Find where the given text appears and provide that cell's center as [x, y] coordinate. 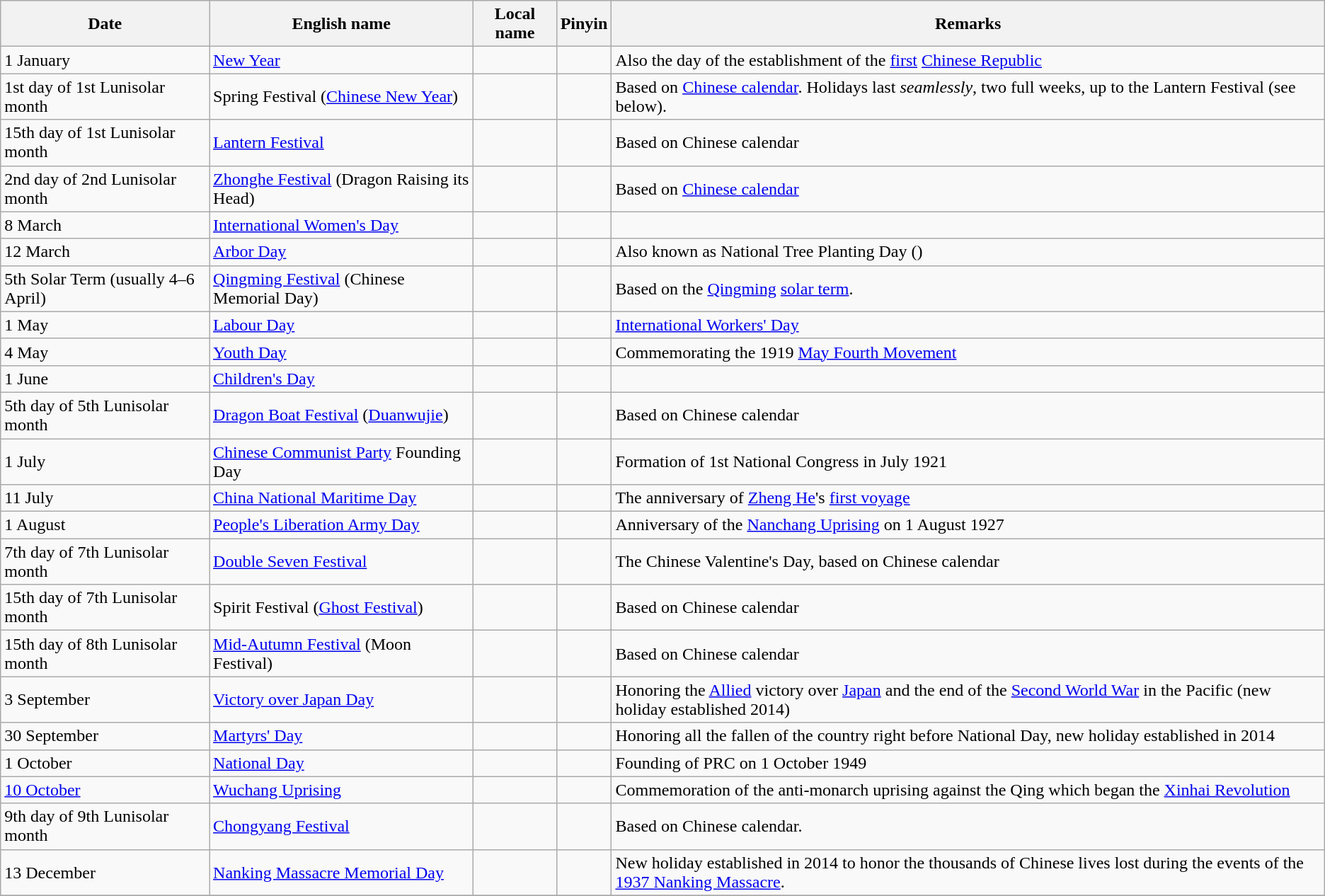
New Year [341, 60]
New holiday established in 2014 to honor the thousands of Chinese lives lost during the events of the 1937 Nanking Massacre. [968, 872]
1 August [105, 525]
12 March [105, 252]
Chinese Communist Party Founding Day [341, 461]
15th day of 7th Lunisolar month [105, 607]
National Day [341, 763]
1 January [105, 60]
Spring Festival (Chinese New Year) [341, 96]
Also known as National Tree Planting Day () [968, 252]
1st day of 1st Lunisolar month [105, 96]
Wuchang Uprising [341, 790]
Formation of 1st National Congress in July 1921 [968, 461]
30 September [105, 736]
China National Maritime Day [341, 498]
9th day of 9th Lunisolar month [105, 827]
8 March [105, 225]
1 October [105, 763]
Based on Chinese calendar. [968, 827]
Spirit Festival (Ghost Festival) [341, 607]
Remarks [968, 24]
Victory over Japan Day [341, 699]
Honoring the Allied victory over Japan and the end of the Second World War in the Pacific (new holiday established 2014) [968, 699]
15th day of 1st Lunisolar month [105, 143]
The anniversary of Zheng He's first voyage [968, 498]
1 June [105, 379]
Based on Chinese calendar. Holidays last seamlessly, two full weeks, up to the Lantern Festival (see below). [968, 96]
2nd day of 2nd Lunisolar month [105, 188]
Local name [515, 24]
Founding of PRC on 1 October 1949 [968, 763]
Lantern Festival [341, 143]
Date [105, 24]
Youth Day [341, 352]
1 July [105, 461]
13 December [105, 872]
English name [341, 24]
15th day of 8th Lunisolar month [105, 654]
Commemorating the 1919 May Fourth Movement [968, 352]
Double Seven Festival [341, 562]
11 July [105, 498]
Honoring all the fallen of the country right before National Day, new holiday established in 2014 [968, 736]
People's Liberation Army Day [341, 525]
Commemoration of the anti-monarch uprising against the Qing which began the Xinhai Revolution [968, 790]
Based on the Qingming solar term. [968, 289]
Also the day of the establishment of the first Chinese Republic [968, 60]
Pinyin [584, 24]
5th Solar Term (usually 4–6 April) [105, 289]
10 October [105, 790]
Zhonghe Festival (Dragon Raising its Head) [341, 188]
4 May [105, 352]
International Workers' Day [968, 325]
3 September [105, 699]
5th day of 5th Lunisolar month [105, 415]
Martyrs' Day [341, 736]
1 May [105, 325]
Anniversary of the Nanchang Uprising on 1 August 1927 [968, 525]
Qingming Festival (Chinese Memorial Day) [341, 289]
Dragon Boat Festival (Duanwujie) [341, 415]
Nanking Massacre Memorial Day [341, 872]
Children's Day [341, 379]
Labour Day [341, 325]
The Chinese Valentine's Day, based on Chinese calendar [968, 562]
7th day of 7th Lunisolar month [105, 562]
Chongyang Festival [341, 827]
Mid-Autumn Festival (Moon Festival) [341, 654]
International Women's Day [341, 225]
Arbor Day [341, 252]
